Locate the cell with the specified text and output its [X, Y] center coordinate. 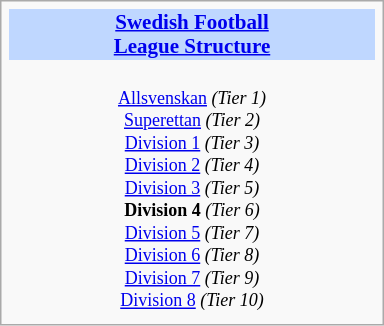
Swedish Football League Structure [192, 34]
